Extract the [x, y] coordinate from the center of the cell holding the provided text.  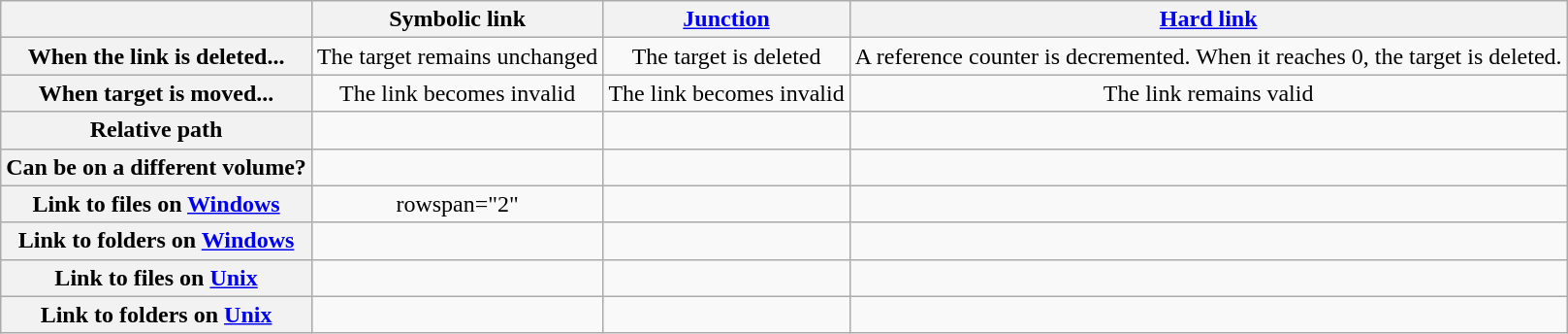
Symbolic link [458, 19]
Link to folders on Windows [157, 241]
The link remains valid [1208, 93]
A reference counter is decremented. When it reaches 0, the target is deleted. [1208, 56]
rowspan="2" [458, 204]
When the link is deleted... [157, 56]
Hard link [1208, 19]
Relative path [157, 130]
The target is deleted [726, 56]
When target is moved... [157, 93]
Junction [726, 19]
Can be on a different volume? [157, 167]
The target remains unchanged [458, 56]
Link to files on Windows [157, 204]
Link to files on Unix [157, 278]
Link to folders on Unix [157, 315]
